Return the [X, Y] coordinate for the center point of the cell that contains the specified text.  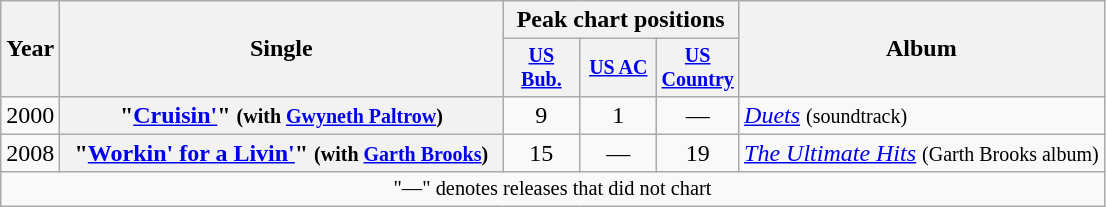
Year [30, 49]
"Workin' for a Livin'" (with Garth Brooks) [282, 153]
9 [542, 115]
2008 [30, 153]
US Country [698, 68]
19 [698, 153]
US AC [618, 68]
1 [618, 115]
Album [922, 49]
"Cruisin'" (with Gwyneth Paltrow) [282, 115]
Duets (soundtrack) [922, 115]
Peak chart positions [621, 20]
USBub. [542, 68]
"—" denotes releases that did not chart [552, 189]
The Ultimate Hits (Garth Brooks album) [922, 153]
15 [542, 153]
2000 [30, 115]
Single [282, 49]
